Provide the (x, y) coordinate of the cell's center where the given text is located.  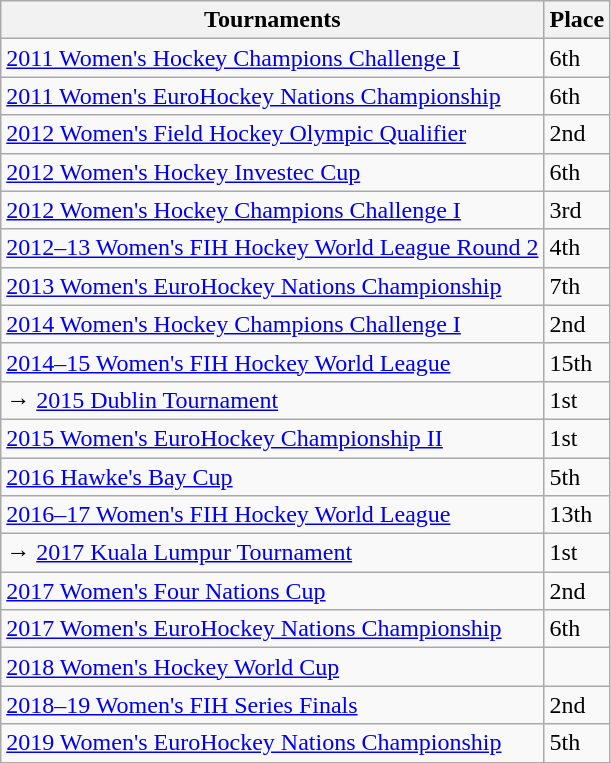
4th (577, 248)
Place (577, 20)
2015 Women's EuroHockey Championship II (272, 438)
3rd (577, 210)
15th (577, 362)
2019 Women's EuroHockey Nations Championship (272, 743)
2018 Women's Hockey World Cup (272, 667)
2012 Women's Hockey Champions Challenge I (272, 210)
2012 Women's Hockey Investec Cup (272, 172)
2011 Women's EuroHockey Nations Championship (272, 96)
→ 2015 Dublin Tournament (272, 400)
2016 Hawke's Bay Cup (272, 477)
2017 Women's EuroHockey Nations Championship (272, 629)
2016–17 Women's FIH Hockey World League (272, 515)
2017 Women's Four Nations Cup (272, 591)
2011 Women's Hockey Champions Challenge I (272, 58)
→ 2017 Kuala Lumpur Tournament (272, 553)
Tournaments (272, 20)
2014–15 Women's FIH Hockey World League (272, 362)
2012–13 Women's FIH Hockey World League Round 2 (272, 248)
7th (577, 286)
2018–19 Women's FIH Series Finals (272, 705)
2014 Women's Hockey Champions Challenge I (272, 324)
2012 Women's Field Hockey Olympic Qualifier (272, 134)
13th (577, 515)
2013 Women's EuroHockey Nations Championship (272, 286)
